Detect which cell encompasses the target text, then output its (X, Y) center coordinate. 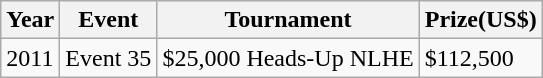
Prize(US$) (480, 20)
Year (30, 20)
$25,000 Heads-Up NLHE (288, 58)
Event 35 (108, 58)
2011 (30, 58)
Tournament (288, 20)
Event (108, 20)
$112,500 (480, 58)
